Identify which cell holds the provided text, then report its [x, y] central coordinate. 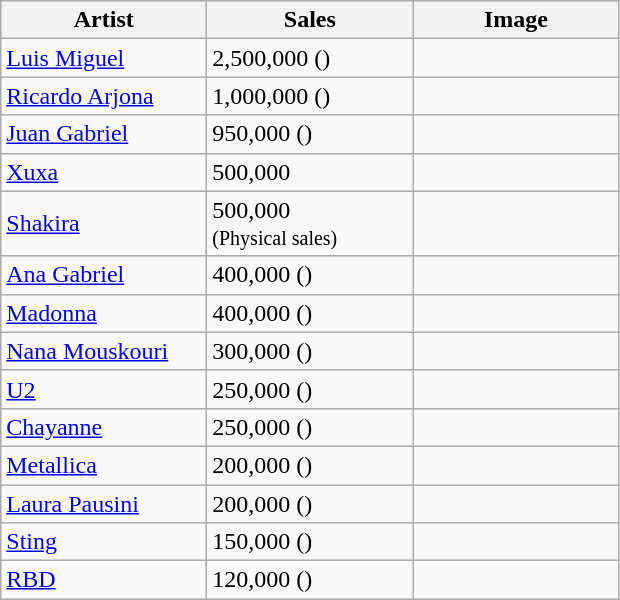
Image [516, 20]
500,000 [310, 172]
Sales [310, 20]
Artist [104, 20]
300,000 () [310, 351]
Shakira [104, 224]
500,000(Physical sales) [310, 224]
U2 [104, 389]
Chayanne [104, 427]
2,500,000 () [310, 58]
Xuxa [104, 172]
Sting [104, 542]
RBD [104, 580]
Metallica [104, 465]
Ana Gabriel [104, 275]
950,000 () [310, 134]
Nana Mouskouri [104, 351]
Juan Gabriel [104, 134]
1,000,000 () [310, 96]
Ricardo Arjona [104, 96]
Luis Miguel [104, 58]
Madonna [104, 313]
150,000 () [310, 542]
Laura Pausini [104, 503]
120,000 () [310, 580]
